Return the (X, Y) coordinate for the center point of the cell that contains the specified text.  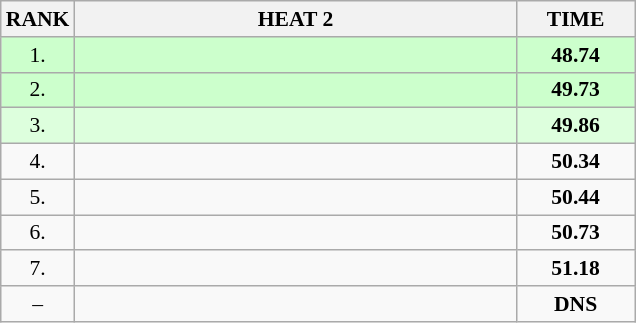
50.44 (576, 197)
3. (38, 126)
49.86 (576, 126)
TIME (576, 19)
4. (38, 162)
6. (38, 233)
50.34 (576, 162)
2. (38, 90)
49.73 (576, 90)
DNS (576, 304)
50.73 (576, 233)
5. (38, 197)
– (38, 304)
RANK (38, 19)
HEAT 2 (295, 19)
51.18 (576, 269)
48.74 (576, 55)
7. (38, 269)
1. (38, 55)
